Return (X, Y) of the center of cell containing provided text 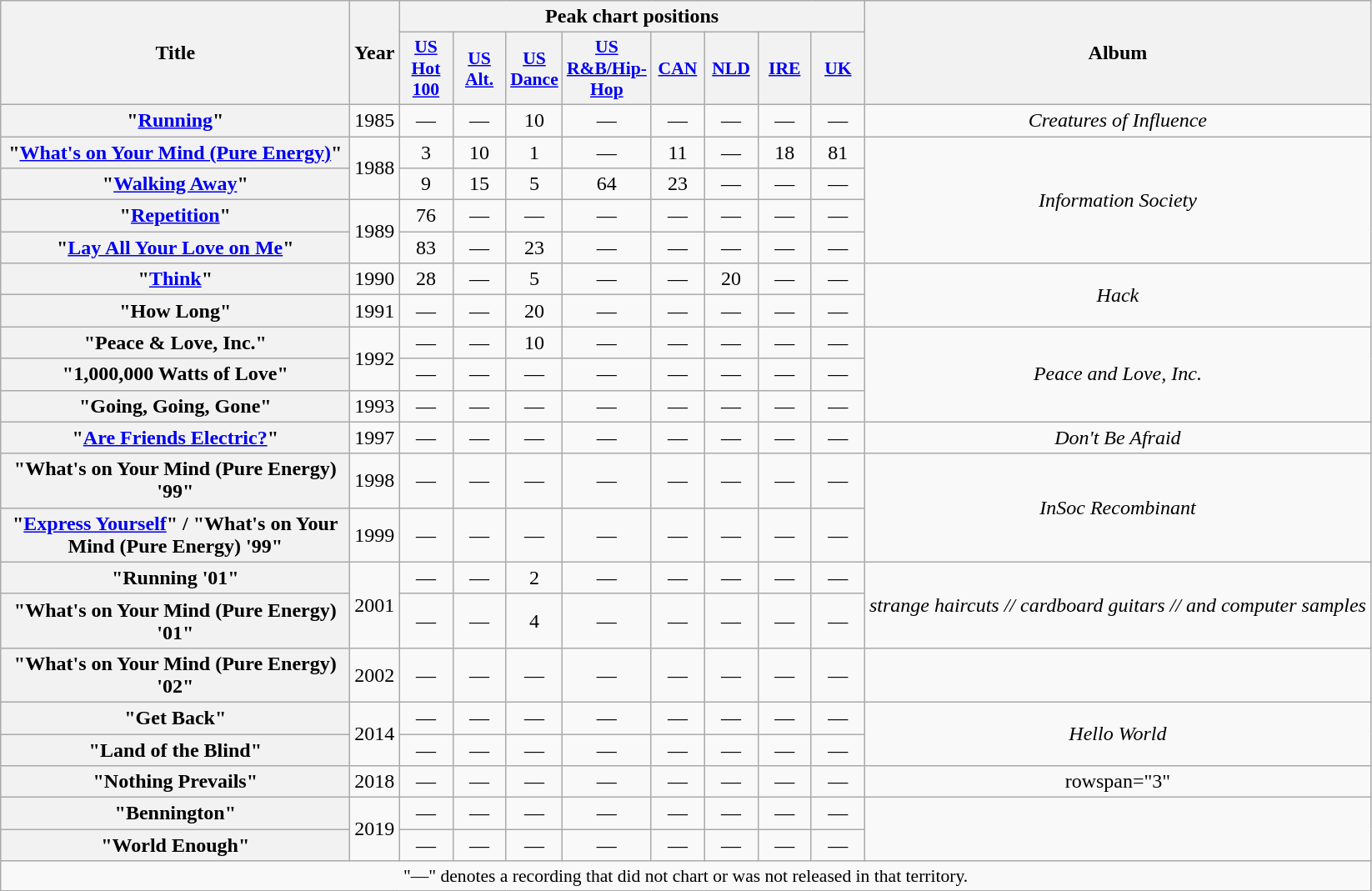
"What's on Your Mind (Pure Energy) '99" (175, 480)
1998 (375, 480)
2 (534, 578)
"Going, Going, Gone" (175, 406)
18 (784, 153)
"Land of the Blind" (175, 749)
US R&B/Hip-Hop (607, 68)
1985 (375, 120)
"Think" (175, 279)
"Repetition" (175, 216)
"How Long" (175, 311)
2014 (375, 733)
1992 (375, 358)
Don't Be Afraid (1117, 438)
11 (678, 153)
81 (838, 153)
9 (426, 184)
US Alt. (479, 68)
NLD (731, 68)
"Running" (175, 120)
Year (375, 53)
1 (534, 153)
Peace and Love, Inc. (1117, 374)
"Express Yourself" / "What's on Your Mind (Pure Energy) '99" (175, 535)
1999 (375, 535)
Album (1117, 53)
"Walking Away" (175, 184)
2001 (375, 605)
1990 (375, 279)
15 (479, 184)
"—" denotes a recording that did not chart or was not released in that territory. (686, 876)
"What's on Your Mind (Pure Energy)" (175, 153)
UK (838, 68)
IRE (784, 68)
2019 (375, 829)
"Are Friends Electric?" (175, 438)
3 (426, 153)
"Nothing Prevails" (175, 782)
2018 (375, 782)
4 (534, 620)
"World Enough" (175, 845)
Hello World (1117, 733)
US Dance (534, 68)
rowspan="3" (1117, 782)
US Hot 100 (426, 68)
2002 (375, 675)
"Lay All Your Love on Me" (175, 248)
Hack (1117, 295)
strange haircuts // cardboard guitars // and computer samples (1117, 605)
Peak chart positions (632, 17)
1989 (375, 232)
Title (175, 53)
64 (607, 184)
"1,000,000 Watts of Love" (175, 374)
Creatures of Influence (1117, 120)
InSoc Recombinant (1117, 508)
76 (426, 216)
"Bennington" (175, 813)
"Peace & Love, Inc." (175, 343)
Information Society (1117, 200)
1988 (375, 168)
"What's on Your Mind (Pure Energy) '02" (175, 675)
"What's on Your Mind (Pure Energy) '01" (175, 620)
"Running '01" (175, 578)
1991 (375, 311)
CAN (678, 68)
28 (426, 279)
1993 (375, 406)
1997 (375, 438)
83 (426, 248)
"Get Back" (175, 718)
